Output the (X, Y) coordinate of the center of the cell containing the given text.  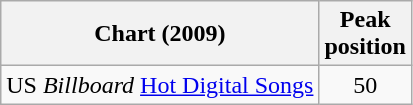
50 (365, 85)
Peakposition (365, 34)
US Billboard Hot Digital Songs (160, 85)
Chart (2009) (160, 34)
